Extract the (X, Y) coordinate from the center of the cell holding the provided text.  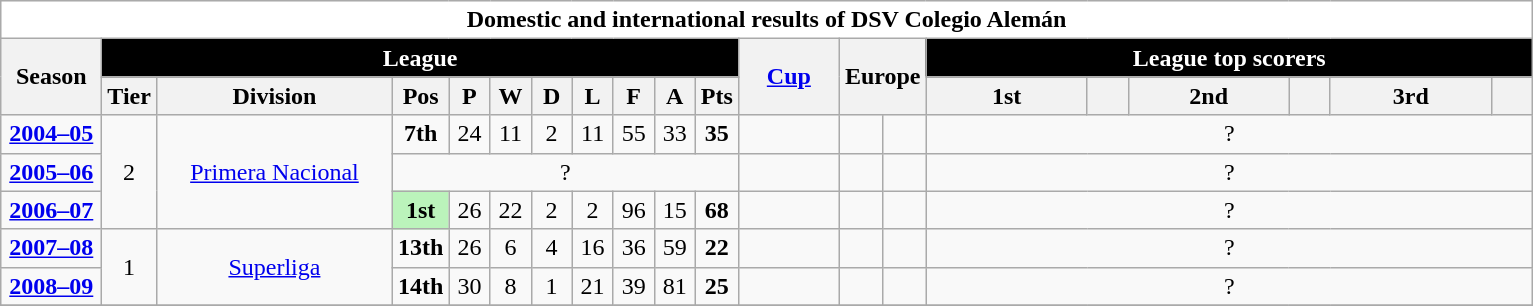
L (592, 96)
96 (634, 210)
Division (274, 96)
6 (510, 248)
D (552, 96)
Domestic and international results of DSV Colegio Alemán (767, 20)
Primera Nacional (274, 172)
League (420, 58)
Pts (716, 96)
2007–08 (52, 248)
Pos (420, 96)
3rd (1410, 96)
League top scorers (1229, 58)
Season (52, 77)
Tier (130, 96)
36 (634, 248)
2008–09 (52, 286)
14th (420, 286)
24 (470, 134)
F (634, 96)
33 (674, 134)
2006–07 (52, 210)
2005–06 (52, 172)
2004–05 (52, 134)
15 (674, 210)
Europe (882, 77)
P (470, 96)
4 (552, 248)
Cup (788, 77)
59 (674, 248)
2nd (1208, 96)
35 (716, 134)
7th (420, 134)
21 (592, 286)
8 (510, 286)
A (674, 96)
68 (716, 210)
W (510, 96)
30 (470, 286)
39 (634, 286)
13th (420, 248)
Superliga (274, 267)
16 (592, 248)
55 (634, 134)
25 (716, 286)
81 (674, 286)
